Pinpoint the cell where the given text exists, returning its (x, y) midpoint coordinate. 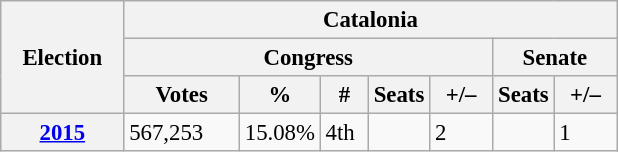
1 (586, 133)
Election (62, 58)
15.08% (280, 133)
2 (462, 133)
% (280, 95)
567,253 (182, 133)
Catalonia (370, 20)
# (344, 95)
Congress (308, 58)
Votes (182, 95)
Senate (555, 58)
4th (344, 133)
2015 (62, 133)
